Provide the [x, y] coordinate of the cell's center where the given text is located.  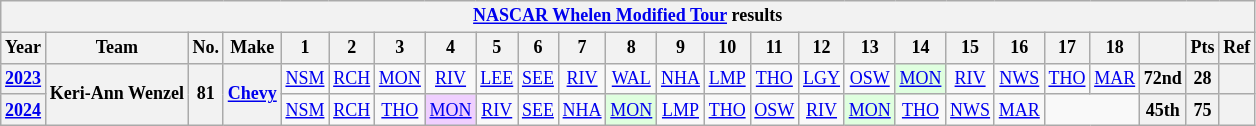
Keri-Ann Wenzel [116, 94]
17 [1067, 48]
7 [582, 48]
2 [352, 48]
NASCAR Whelen Modified Tour results [628, 16]
81 [206, 94]
5 [497, 48]
Make [252, 48]
75 [1202, 110]
10 [727, 48]
72nd [1162, 78]
45th [1162, 110]
Year [24, 48]
3 [400, 48]
9 [681, 48]
2023 [24, 78]
4 [450, 48]
15 [970, 48]
LEE [497, 78]
Pts [1202, 48]
28 [1202, 78]
No. [206, 48]
18 [1115, 48]
Team [116, 48]
11 [774, 48]
LGY [822, 78]
12 [822, 48]
16 [1019, 48]
6 [538, 48]
1 [305, 48]
14 [920, 48]
Chevy [252, 94]
2024 [24, 110]
13 [870, 48]
Ref [1237, 48]
8 [632, 48]
WAL [632, 78]
